Return [x, y] of the center of cell containing provided text 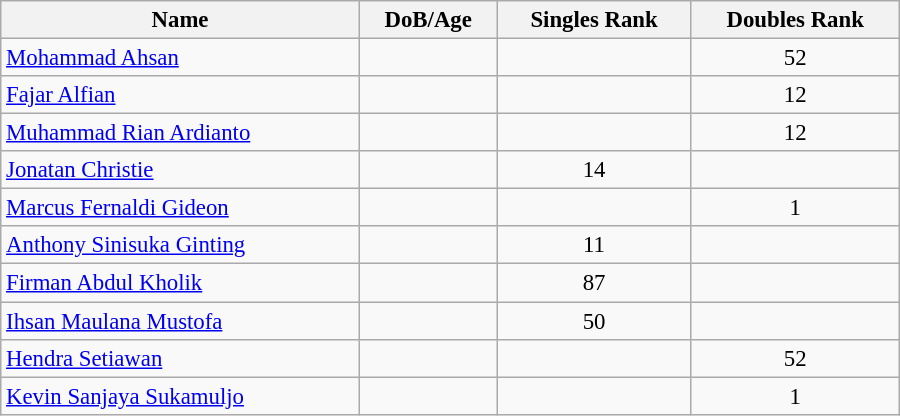
Kevin Sanjaya Sukamuljo [180, 396]
Fajar Alfian [180, 95]
Firman Abdul Kholik [180, 283]
Ihsan Maulana Mustofa [180, 321]
Anthony Sinisuka Ginting [180, 245]
11 [594, 245]
14 [594, 170]
Muhammad Rian Ardianto [180, 133]
50 [594, 321]
Hendra Setiawan [180, 358]
Mohammad Ahsan [180, 58]
Name [180, 20]
87 [594, 283]
Jonatan Christie [180, 170]
Doubles Rank [795, 20]
Marcus Fernaldi Gideon [180, 208]
Singles Rank [594, 20]
DoB/Age [428, 20]
